Pinpoint the cell where the given text exists, returning its [X, Y] midpoint coordinate. 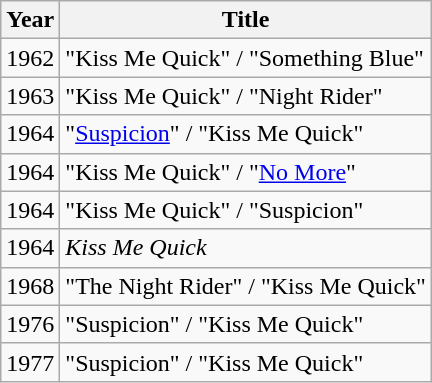
Kiss Me Quick [246, 248]
1976 [30, 324]
"Kiss Me Quick" / "Something Blue" [246, 58]
1963 [30, 96]
1968 [30, 286]
1962 [30, 58]
"The Night Rider" / "Kiss Me Quick" [246, 286]
Title [246, 20]
1977 [30, 362]
"Kiss Me Quick" / "Suspicion" [246, 210]
Year [30, 20]
"Kiss Me Quick" / "No More" [246, 172]
"Kiss Me Quick" / "Night Rider" [246, 96]
